Determine the [X, Y] coordinate at the center of the cell enclosing the given text.  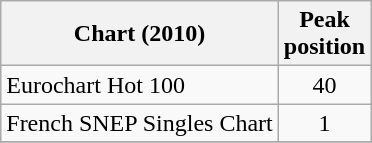
French SNEP Singles Chart [140, 123]
Chart (2010) [140, 34]
1 [324, 123]
Peakposition [324, 34]
Eurochart Hot 100 [140, 85]
40 [324, 85]
